From the cell containing the given text, extract its center point as (x, y) coordinate. 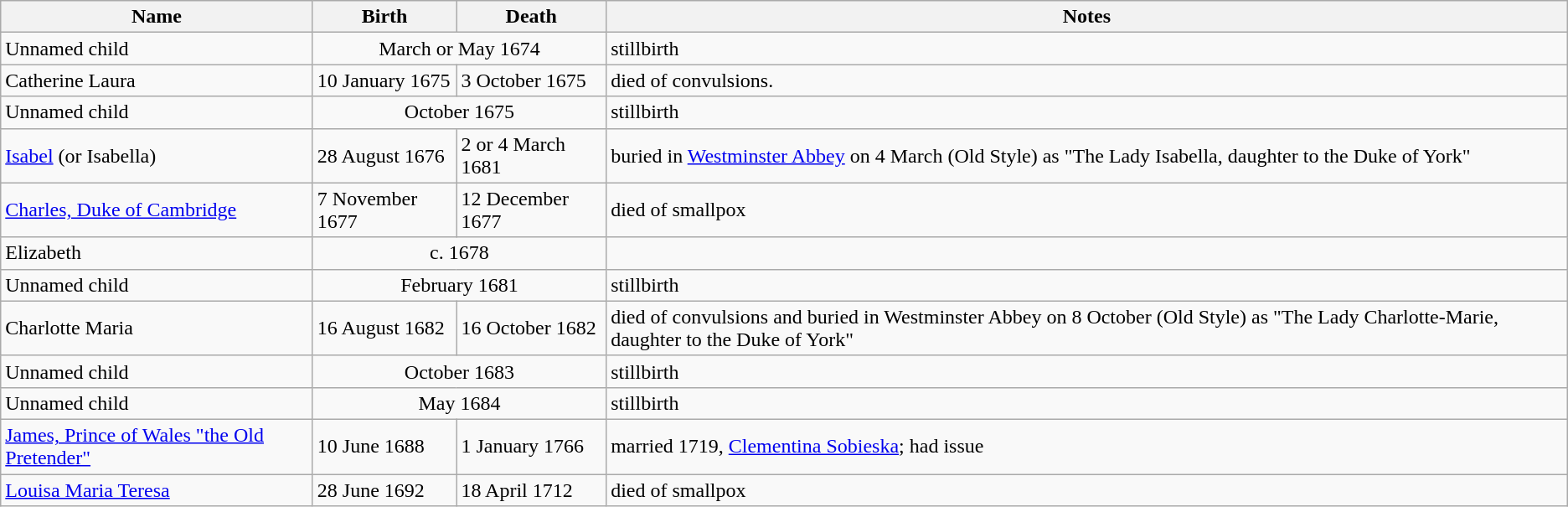
October 1683 (459, 371)
buried in Westminster Abbey on 4 March (Old Style) as "The Lady Isabella, daughter to the Duke of York" (1087, 156)
Death (531, 17)
March or May 1674 (459, 49)
Catherine Laura (157, 80)
18 April 1712 (531, 490)
Louisa Maria Teresa (157, 490)
Charles, Duke of Cambridge (157, 210)
1 January 1766 (531, 446)
Isabel (or Isabella) (157, 156)
married 1719, Clementina Sobieska; had issue (1087, 446)
died of convulsions and buried in Westminster Abbey on 8 October (Old Style) as "The Lady Charlotte-Marie, daughter to the Duke of York" (1087, 329)
Name (157, 17)
February 1681 (459, 285)
Charlotte Maria (157, 329)
12 December 1677 (531, 210)
2 or 4 March 1681 (531, 156)
28 June 1692 (384, 490)
16 August 1682 (384, 329)
Birth (384, 17)
Elizabeth (157, 253)
Notes (1087, 17)
28 August 1676 (384, 156)
died of convulsions. (1087, 80)
7 November 1677 (384, 210)
October 1675 (459, 112)
16 October 1682 (531, 329)
3 October 1675 (531, 80)
c. 1678 (459, 253)
James, Prince of Wales "the Old Pretender" (157, 446)
10 January 1675 (384, 80)
10 June 1688 (384, 446)
May 1684 (459, 403)
